Capture the cell that displays the provided text and extract its (X, Y) central coordinate. 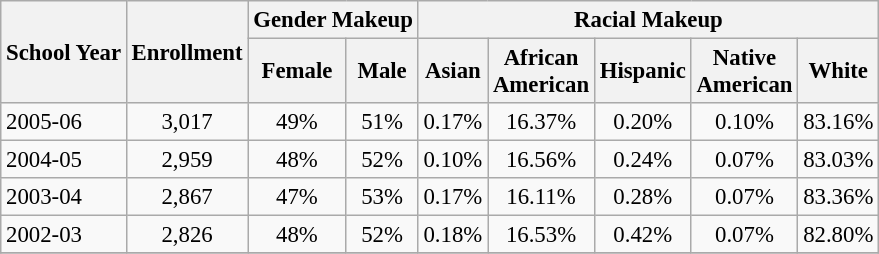
16.11% (542, 197)
Racial Makeup (648, 20)
Gender Makeup (333, 20)
2004-05 (64, 160)
School Year (64, 52)
16.37% (542, 122)
2003-04 (64, 197)
0.20% (642, 122)
51% (382, 122)
African American (542, 72)
0.18% (452, 235)
0.42% (642, 235)
2,959 (187, 160)
83.36% (838, 197)
2005-06 (64, 122)
Female (297, 72)
0.24% (642, 160)
Enrollment (187, 52)
2,826 (187, 235)
Native American (744, 72)
White (838, 72)
3,017 (187, 122)
83.03% (838, 160)
16.56% (542, 160)
Hispanic (642, 72)
2002-03 (64, 235)
Male (382, 72)
Asian (452, 72)
83.16% (838, 122)
16.53% (542, 235)
0.28% (642, 197)
49% (297, 122)
2,867 (187, 197)
53% (382, 197)
82.80% (838, 235)
47% (297, 197)
